Return (x, y) of the center of cell containing provided text 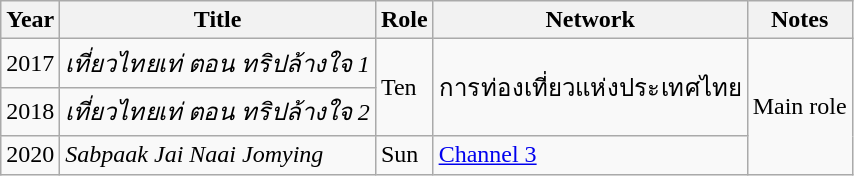
Title (218, 20)
Main role (800, 106)
2017 (30, 64)
Channel 3 (590, 155)
Sabpaak Jai Naai Jomying (218, 155)
2020 (30, 155)
Ten (404, 88)
เที่ยวไทยเท่ ตอน ทริปล้างใจ 2 (218, 112)
2018 (30, 112)
Year (30, 20)
การท่องเที่ยวแห่งประเทศไทย (590, 88)
Sun (404, 155)
Role (404, 20)
เที่ยวไทยเท่ ตอน ทริปล้างใจ 1 (218, 64)
Notes (800, 20)
Network (590, 20)
